Extract the [X, Y] coordinate from the center of the cell holding the provided text.  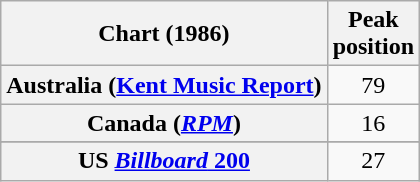
Peakposition [373, 34]
16 [373, 123]
27 [373, 161]
Australia (Kent Music Report) [164, 85]
Canada (RPM) [164, 123]
US Billboard 200 [164, 161]
Chart (1986) [164, 34]
79 [373, 85]
